Identify which cell holds the provided text, then report its (x, y) central coordinate. 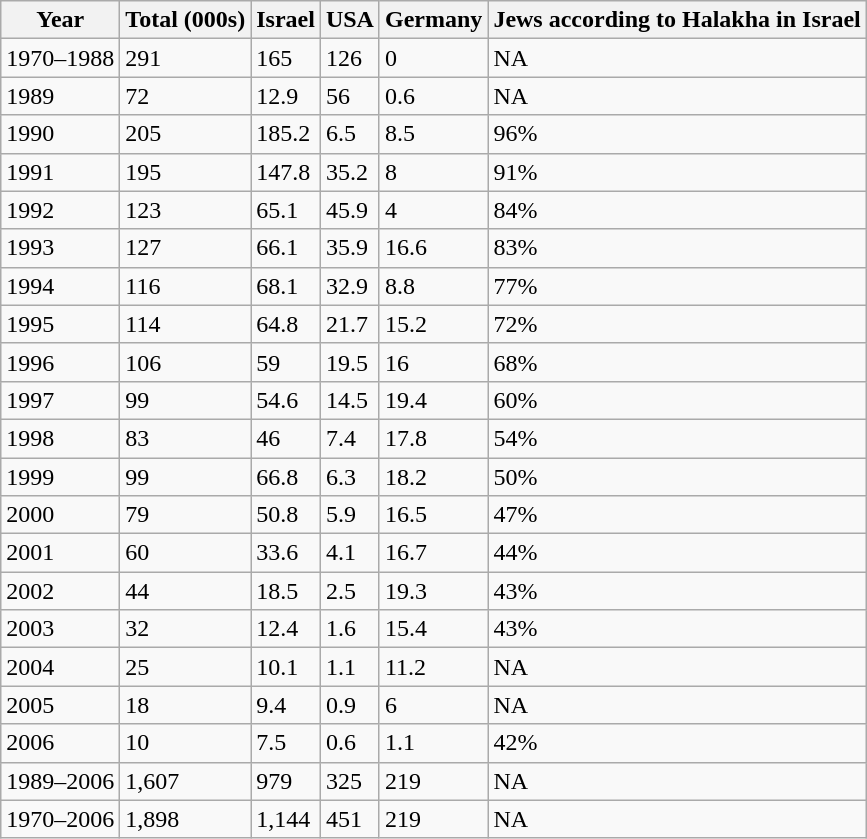
2004 (60, 667)
1.6 (350, 629)
325 (350, 781)
79 (186, 515)
1,607 (186, 781)
68% (677, 362)
44 (186, 591)
45.9 (350, 210)
25 (186, 667)
1994 (60, 286)
14.5 (350, 400)
11.2 (433, 667)
16.7 (433, 553)
1990 (60, 134)
33.6 (286, 553)
65.1 (286, 210)
195 (186, 172)
6 (433, 705)
21.7 (350, 324)
64.8 (286, 324)
16.6 (433, 248)
1,144 (286, 819)
123 (186, 210)
44% (677, 553)
7.5 (286, 743)
7.4 (350, 438)
60 (186, 553)
54.6 (286, 400)
54% (677, 438)
5.9 (350, 515)
68.1 (286, 286)
15.2 (433, 324)
1,898 (186, 819)
2.5 (350, 591)
185.2 (286, 134)
15.4 (433, 629)
451 (350, 819)
Total (000s) (186, 20)
91% (677, 172)
127 (186, 248)
47% (677, 515)
46 (286, 438)
18.2 (433, 477)
1993 (60, 248)
1989–2006 (60, 781)
979 (286, 781)
205 (186, 134)
2005 (60, 705)
19.3 (433, 591)
66.1 (286, 248)
Jews according to Halakha in Israel (677, 20)
59 (286, 362)
114 (186, 324)
17.8 (433, 438)
35.9 (350, 248)
66.8 (286, 477)
4.1 (350, 553)
56 (350, 96)
1970–2006 (60, 819)
Germany (433, 20)
2002 (60, 591)
6.5 (350, 134)
9.4 (286, 705)
16.5 (433, 515)
32 (186, 629)
72 (186, 96)
2003 (60, 629)
96% (677, 134)
1998 (60, 438)
35.2 (350, 172)
6.3 (350, 477)
72% (677, 324)
8.5 (433, 134)
106 (186, 362)
116 (186, 286)
12.9 (286, 96)
2006 (60, 743)
60% (677, 400)
83% (677, 248)
18.5 (286, 591)
32.9 (350, 286)
1995 (60, 324)
USA (350, 20)
1991 (60, 172)
8.8 (433, 286)
1999 (60, 477)
77% (677, 286)
147.8 (286, 172)
1992 (60, 210)
2001 (60, 553)
Year (60, 20)
42% (677, 743)
16 (433, 362)
50% (677, 477)
84% (677, 210)
291 (186, 58)
10 (186, 743)
18 (186, 705)
165 (286, 58)
1970–1988 (60, 58)
50.8 (286, 515)
0 (433, 58)
1996 (60, 362)
8 (433, 172)
10.1 (286, 667)
Israel (286, 20)
19.5 (350, 362)
83 (186, 438)
126 (350, 58)
1997 (60, 400)
2000 (60, 515)
4 (433, 210)
0.9 (350, 705)
12.4 (286, 629)
1989 (60, 96)
19.4 (433, 400)
